Identify which cell holds the provided text, then report its [x, y] central coordinate. 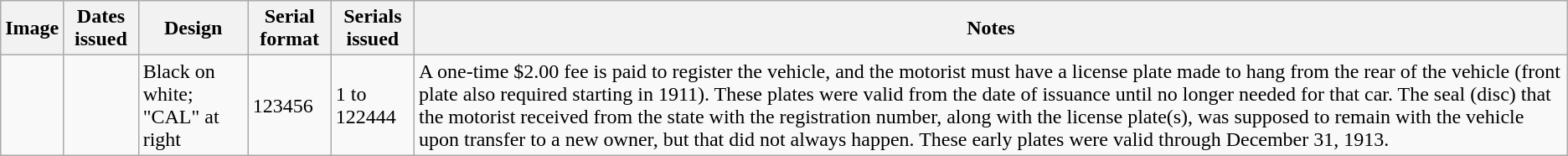
Design [193, 29]
123456 [290, 106]
Serials issued [372, 29]
Serial format [290, 29]
Dates issued [101, 29]
Notes [990, 29]
Black on white; "CAL" at right [193, 106]
Image [32, 29]
1 to 122444 [372, 106]
